From the cell containing the given text, extract its center point as [x, y] coordinate. 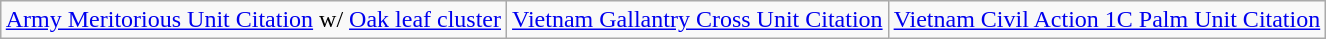
Army Meritorious Unit Citation w/ Oak leaf cluster [253, 20]
Vietnam Civil Action 1C Palm Unit Citation [1107, 20]
Vietnam Gallantry Cross Unit Citation [698, 20]
